Return the [X, Y] coordinate for the center point of the cell that contains the specified text.  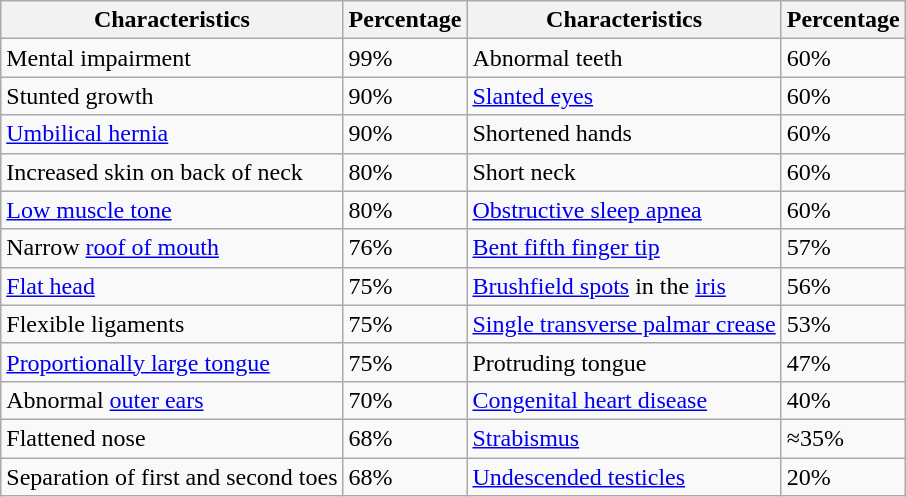
57% [843, 248]
Narrow roof of mouth [172, 248]
Flattened nose [172, 438]
Flat head [172, 286]
Obstructive sleep apnea [624, 210]
53% [843, 324]
Stunted growth [172, 96]
Umbilical hernia [172, 134]
56% [843, 286]
47% [843, 362]
Increased skin on back of neck [172, 172]
Short neck [624, 172]
Protruding tongue [624, 362]
Shortened hands [624, 134]
Bent fifth finger tip [624, 248]
20% [843, 477]
Slanted eyes [624, 96]
Flexible ligaments [172, 324]
≈35% [843, 438]
Undescended testicles [624, 477]
Separation of first and second toes [172, 477]
Low muscle tone [172, 210]
Abnormal outer ears [172, 400]
Single transverse palmar crease [624, 324]
Mental impairment [172, 58]
Proportionally large tongue [172, 362]
40% [843, 400]
Brushfield spots in the iris [624, 286]
Congenital heart disease [624, 400]
99% [405, 58]
76% [405, 248]
Strabismus [624, 438]
70% [405, 400]
Abnormal teeth [624, 58]
